Extract the (x, y) coordinate from the center of the cell holding the provided text.  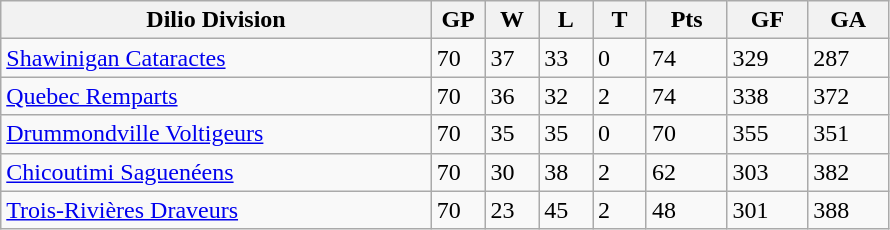
37 (512, 58)
287 (848, 58)
33 (566, 58)
Shawinigan Cataractes (216, 58)
Dilio Division (216, 20)
W (512, 20)
48 (686, 210)
Trois-Rivières Draveurs (216, 210)
Chicoutimi Saguenéens (216, 172)
62 (686, 172)
38 (566, 172)
L (566, 20)
388 (848, 210)
303 (768, 172)
45 (566, 210)
30 (512, 172)
Pts (686, 20)
351 (848, 134)
GA (848, 20)
355 (768, 134)
T (620, 20)
32 (566, 96)
329 (768, 58)
Drummondville Voltigeurs (216, 134)
Quebec Remparts (216, 96)
338 (768, 96)
382 (848, 172)
301 (768, 210)
GP (458, 20)
36 (512, 96)
372 (848, 96)
GF (768, 20)
23 (512, 210)
